Provide the (X, Y) coordinate of the cell's center where the given text is located.  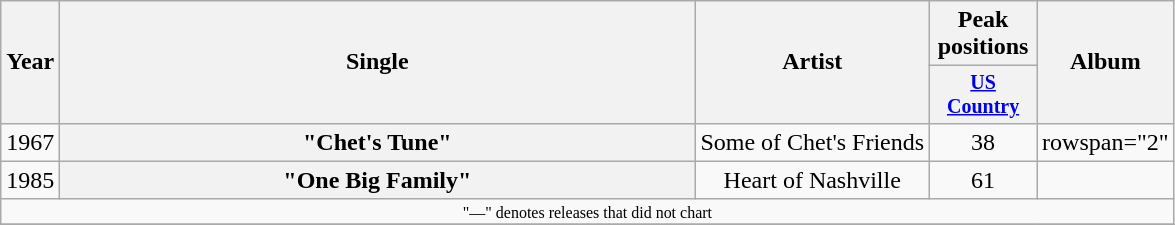
"One Big Family" (378, 180)
rowspan="2" (1106, 142)
61 (984, 180)
Album (1106, 62)
38 (984, 142)
Year (30, 62)
Single (378, 62)
Artist (812, 62)
Peak positions (984, 34)
"Chet's Tune" (378, 142)
US Country (984, 94)
"—" denotes releases that did not chart (588, 211)
1967 (30, 142)
1985 (30, 180)
Some of Chet's Friends (812, 142)
Heart of Nashville (812, 180)
